Return (x, y) of the center of cell containing provided text 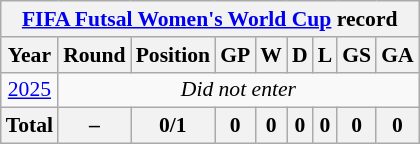
Year (30, 55)
0/1 (173, 126)
W (271, 55)
Position (173, 55)
Total (30, 126)
GP (235, 55)
Round (94, 55)
GA (398, 55)
D (300, 55)
– (94, 126)
GS (356, 55)
Did not enter (238, 90)
FIFA Futsal Women's World Cup record (210, 19)
L (326, 55)
2025 (30, 90)
